Pinpoint the cell where the given text exists, returning its [x, y] midpoint coordinate. 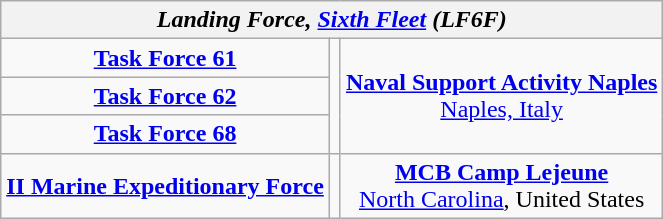
Task Force 68 [166, 134]
MCB Camp Lejeune North Carolina, United States [501, 186]
Landing Force, Sixth Fleet (LF6F) [332, 20]
Naval Support Activity NaplesNaples, Italy [501, 96]
Task Force 62 [166, 96]
Task Force 61 [166, 58]
II Marine Expeditionary Force [166, 186]
